For the text-containing cell, return its midpoint in (x, y) coordinate format. 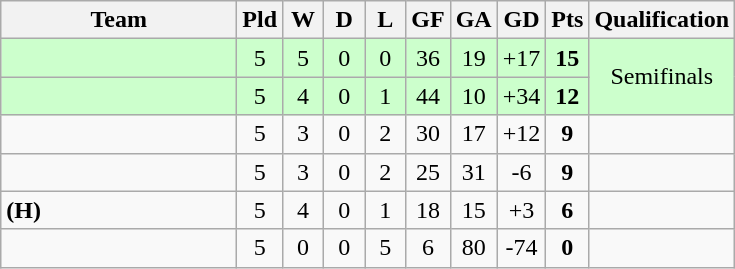
Semifinals (662, 77)
30 (428, 134)
36 (428, 58)
80 (474, 248)
-6 (522, 172)
GF (428, 20)
Pts (568, 20)
+3 (522, 210)
Team (119, 20)
D (344, 20)
+34 (522, 96)
Qualification (662, 20)
L (386, 20)
GA (474, 20)
W (304, 20)
Pld (260, 20)
+12 (522, 134)
44 (428, 96)
+17 (522, 58)
-74 (522, 248)
(H) (119, 210)
19 (474, 58)
18 (428, 210)
31 (474, 172)
12 (568, 96)
25 (428, 172)
10 (474, 96)
GD (522, 20)
17 (474, 134)
